Determine the [X, Y] coordinate at the center of the cell enclosing the given text.  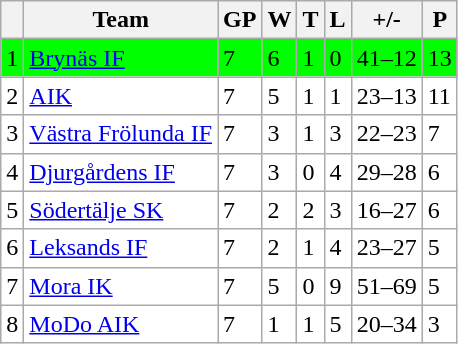
20–34 [386, 324]
AIK [121, 96]
MoDo AIK [121, 324]
22–23 [386, 134]
T [310, 20]
Leksands IF [121, 248]
11 [440, 96]
P [440, 20]
16–27 [386, 210]
GP [240, 20]
8 [12, 324]
Västra Frölunda IF [121, 134]
W [280, 20]
9 [338, 286]
23–27 [386, 248]
+/- [386, 20]
23–13 [386, 96]
29–28 [386, 172]
L [338, 20]
41–12 [386, 58]
Team [121, 20]
Södertälje SK [121, 210]
Brynäs IF [121, 58]
Djurgårdens IF [121, 172]
13 [440, 58]
51–69 [386, 286]
Mora IK [121, 286]
